Locate the cell with the specified text and output its (x, y) center coordinate. 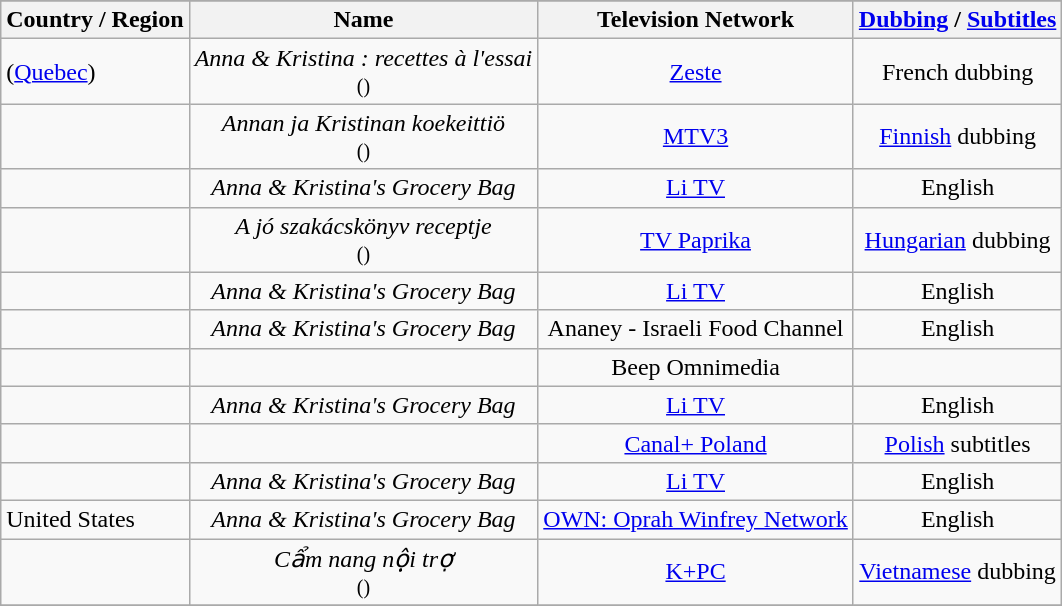
Country / Region (95, 20)
Finnish dubbing (957, 136)
Canal+ Poland (696, 443)
Polish subtitles (957, 443)
TV Paprika (696, 240)
Anna & Kristina : recettes à l'essai () (364, 72)
Beep Omnimedia (696, 367)
Dubbing / Subtitles (957, 20)
MTV3 (696, 136)
Vietnamese dubbing (957, 572)
Television Network (696, 20)
A jó szakácskönyv receptje () (364, 240)
(Quebec) (95, 72)
French dubbing (957, 72)
Name (364, 20)
Zeste (696, 72)
Hungarian dubbing (957, 240)
Cẩm nang nội trợ () (364, 572)
Ananey - Israeli Food Channel (696, 329)
K+PC (696, 572)
United States (95, 519)
OWN: Oprah Winfrey Network (696, 519)
Annan ja Kristinan koekeittiö () (364, 136)
